Capture the cell that displays the provided text and extract its [x, y] central coordinate. 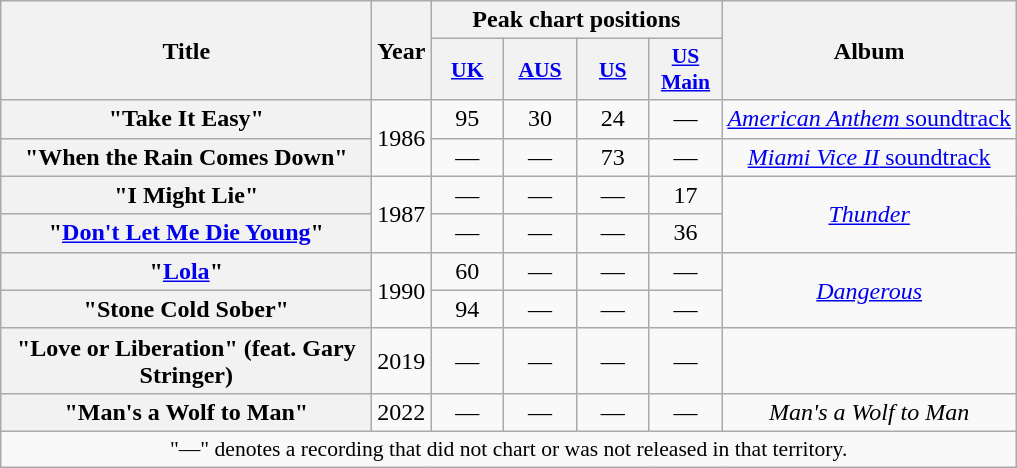
US [612, 70]
AUS [540, 70]
"I Might Lie" [186, 195]
Man's a Wolf to Man [870, 412]
30 [540, 119]
"Don't Let Me Die Young" [186, 233]
"—" denotes a recording that did not chart or was not released in that territory. [509, 449]
"When the Rain Comes Down" [186, 157]
1990 [402, 290]
USMain [686, 70]
Year [402, 50]
2022 [402, 412]
73 [612, 157]
60 [468, 271]
"Lola" [186, 271]
Miami Vice II soundtrack [870, 157]
36 [686, 233]
"Take It Easy" [186, 119]
"Man's a Wolf to Man" [186, 412]
American Anthem soundtrack [870, 119]
2019 [402, 360]
Peak chart positions [576, 20]
UK [468, 70]
95 [468, 119]
Dangerous [870, 290]
17 [686, 195]
24 [612, 119]
"Stone Cold Sober" [186, 309]
Thunder [870, 214]
1987 [402, 214]
"Love or Liberation" (feat. Gary Stringer) [186, 360]
1986 [402, 138]
Album [870, 50]
Title [186, 50]
94 [468, 309]
